Output the (x, y) coordinate of the center of the cell containing the given text.  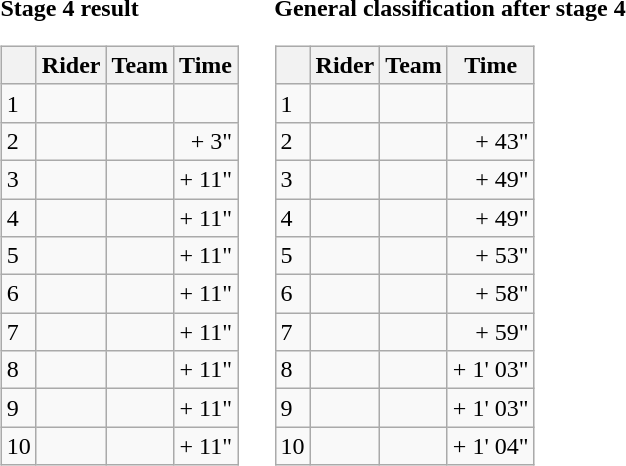
+ 1' 04" (490, 446)
+ 59" (490, 332)
+ 3" (206, 141)
+ 53" (490, 256)
+ 58" (490, 294)
+ 43" (490, 141)
